Return [x, y] of the center of cell containing provided text 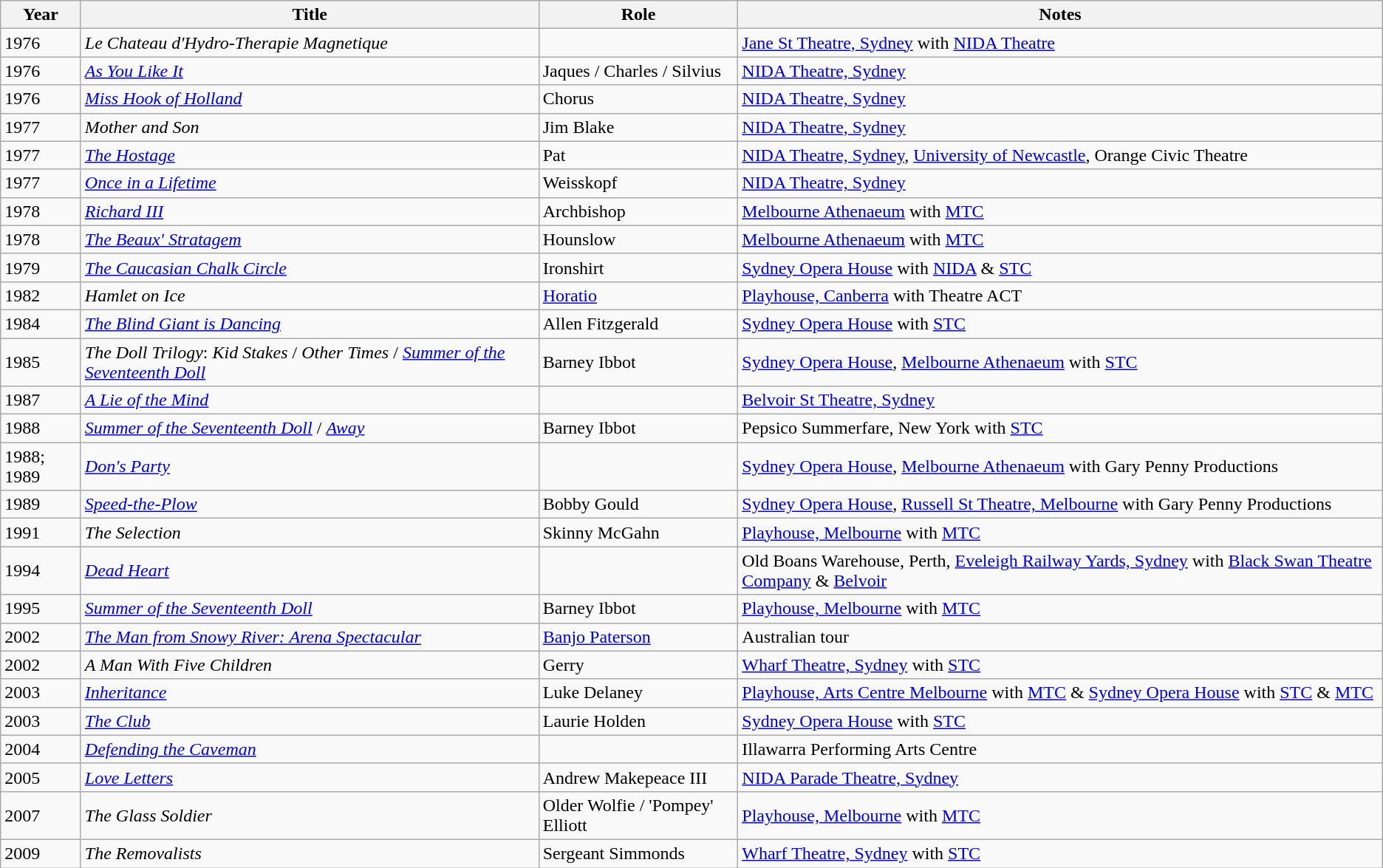
Sydney Opera House, Melbourne Athenaeum with STC [1060, 362]
Jane St Theatre, Sydney with NIDA Theatre [1060, 43]
As You Like It [310, 71]
Mother and Son [310, 127]
1995 [41, 609]
Le Chateau d'Hydro-Therapie Magnetique [310, 43]
Speed-the-Plow [310, 505]
Older Wolfie / 'Pompey' Elliott [638, 816]
1989 [41, 505]
Miss Hook of Holland [310, 99]
Archbishop [638, 211]
Don's Party [310, 467]
Notes [1060, 15]
2009 [41, 853]
Chorus [638, 99]
Sergeant Simmonds [638, 853]
The Removalists [310, 853]
The Beaux' Stratagem [310, 239]
The Blind Giant is Dancing [310, 324]
Belvoir St Theatre, Sydney [1060, 400]
Playhouse, Canberra with Theatre ACT [1060, 295]
Horatio [638, 295]
Luke Delaney [638, 693]
Defending the Caveman [310, 749]
Dead Heart [310, 570]
Jaques / Charles / Silvius [638, 71]
Australian tour [1060, 637]
The Man from Snowy River: Arena Spectacular [310, 637]
1987 [41, 400]
Role [638, 15]
A Man With Five Children [310, 665]
1988 [41, 428]
Laurie Holden [638, 721]
Pepsico Summerfare, New York with STC [1060, 428]
1982 [41, 295]
Skinny McGahn [638, 533]
Hamlet on Ice [310, 295]
The Club [310, 721]
2005 [41, 777]
The Hostage [310, 155]
Sydney Opera House with NIDA & STC [1060, 267]
The Doll Trilogy: Kid Stakes / Other Times / Summer of the Seventeenth Doll [310, 362]
Pat [638, 155]
Weisskopf [638, 183]
2004 [41, 749]
Title [310, 15]
The Glass Soldier [310, 816]
Inheritance [310, 693]
Gerry [638, 665]
1988; 1989 [41, 467]
Allen Fitzgerald [638, 324]
Ironshirt [638, 267]
1991 [41, 533]
Hounslow [638, 239]
Andrew Makepeace III [638, 777]
NIDA Parade Theatre, Sydney [1060, 777]
Jim Blake [638, 127]
NIDA Theatre, Sydney, University of Newcastle, Orange Civic Theatre [1060, 155]
Once in a Lifetime [310, 183]
Summer of the Seventeenth Doll / Away [310, 428]
Banjo Paterson [638, 637]
Year [41, 15]
Illawarra Performing Arts Centre [1060, 749]
Old Boans Warehouse, Perth, Eveleigh Railway Yards, Sydney with Black Swan Theatre Company & Belvoir [1060, 570]
1994 [41, 570]
Richard III [310, 211]
1985 [41, 362]
2007 [41, 816]
1979 [41, 267]
Sydney Opera House, Russell St Theatre, Melbourne with Gary Penny Productions [1060, 505]
Love Letters [310, 777]
The Selection [310, 533]
Playhouse, Arts Centre Melbourne with MTC & Sydney Opera House with STC & MTC [1060, 693]
The Caucasian Chalk Circle [310, 267]
Summer of the Seventeenth Doll [310, 609]
1984 [41, 324]
Bobby Gould [638, 505]
A Lie of the Mind [310, 400]
Sydney Opera House, Melbourne Athenaeum with Gary Penny Productions [1060, 467]
